Return the (X, Y) coordinate for the center point of the cell that contains the specified text.  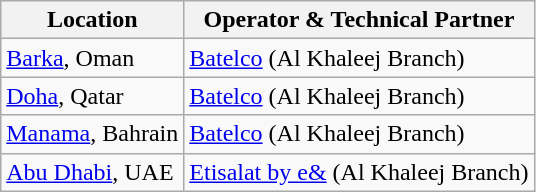
Manama, Bahrain (92, 134)
Abu Dhabi, UAE (92, 172)
Doha, Qatar (92, 96)
Operator & Technical Partner (359, 20)
Location (92, 20)
Etisalat by e& (Al Khaleej Branch) (359, 172)
Barka, Oman (92, 58)
